Scan for the cell matching the given text and deliver its (X, Y) coordinate at center. 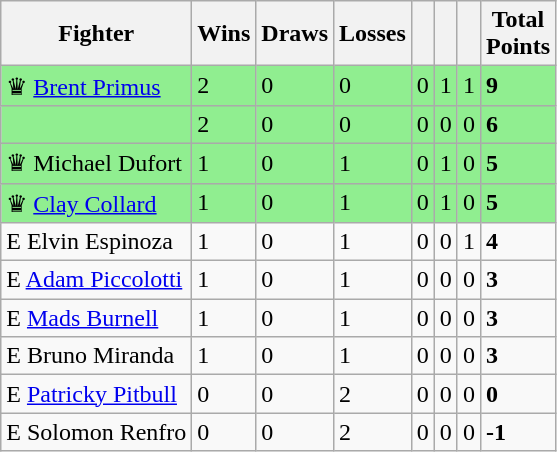
Draws (295, 34)
Fighter (96, 34)
E Elvin Espinoza (96, 242)
E Bruno Miranda (96, 356)
4 (518, 242)
E Solomon Renfro (96, 432)
Losses (373, 34)
♛ Clay Collard (96, 203)
-1 (518, 432)
9 (518, 86)
Total Points (518, 34)
♛ Brent Primus (96, 86)
♛ Michael Dufort (96, 163)
E Mads Burnell (96, 318)
Wins (224, 34)
6 (518, 124)
E Adam Piccolotti (96, 280)
E Patricky Pitbull (96, 394)
